Capture the cell that displays the provided text and extract its (x, y) central coordinate. 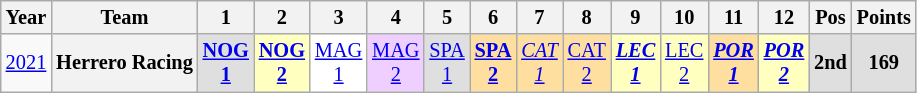
LEC1 (636, 63)
MAG1 (338, 63)
Points (884, 17)
Year (26, 17)
5 (446, 17)
1 (226, 17)
CAT2 (587, 63)
169 (884, 63)
MAG2 (396, 63)
LEC2 (684, 63)
Herrero Racing (124, 63)
2nd (830, 63)
NOG2 (282, 63)
9 (636, 17)
SPA1 (446, 63)
2021 (26, 63)
11 (733, 17)
NOG1 (226, 63)
12 (784, 17)
Pos (830, 17)
2 (282, 17)
6 (494, 17)
SPA2 (494, 63)
Team (124, 17)
3 (338, 17)
8 (587, 17)
4 (396, 17)
POR2 (784, 63)
CAT1 (539, 63)
7 (539, 17)
POR1 (733, 63)
10 (684, 17)
